Output the (x, y) coordinate of the center of the cell containing the given text.  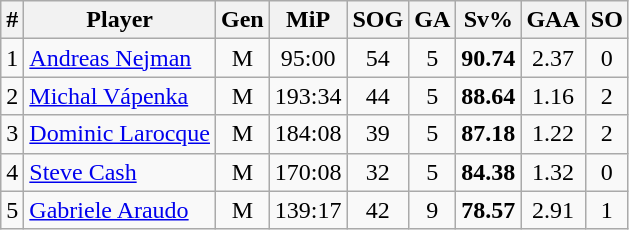
2.91 (553, 210)
9 (432, 210)
Player (120, 20)
90.74 (488, 58)
139:17 (308, 210)
SO (606, 20)
1.22 (553, 134)
84.38 (488, 172)
193:34 (308, 96)
Michal Vápenka (120, 96)
Steve Cash (120, 172)
SOG (378, 20)
MiP (308, 20)
2.37 (553, 58)
Sv% (488, 20)
3 (12, 134)
32 (378, 172)
Andreas Nejman (120, 58)
54 (378, 58)
Dominic Larocque (120, 134)
88.64 (488, 96)
39 (378, 134)
87.18 (488, 134)
42 (378, 210)
184:08 (308, 134)
1.32 (553, 172)
44 (378, 96)
4 (12, 172)
95:00 (308, 58)
GA (432, 20)
78.57 (488, 210)
1.16 (553, 96)
Gen (242, 20)
# (12, 20)
170:08 (308, 172)
Gabriele Araudo (120, 210)
GAA (553, 20)
